Return (x, y) of the center of cell containing provided text 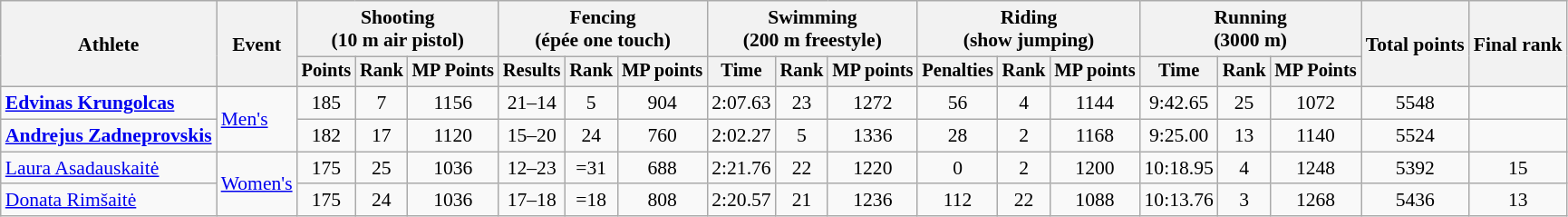
10:18.95 (1179, 168)
23 (802, 104)
1156 (453, 104)
1268 (1315, 201)
Andrejus Zadneprovskis (109, 136)
904 (662, 104)
=31 (591, 168)
Edvinas Krungolcas (109, 104)
Final rank (1518, 44)
Results (532, 72)
1144 (1095, 104)
688 (662, 168)
1248 (1315, 168)
Shooting(10 m air pistol) (398, 29)
Points (326, 72)
Riding(show jumping) (1028, 29)
808 (662, 201)
21–14 (532, 104)
760 (662, 136)
15 (1518, 168)
0 (957, 168)
1220 (872, 168)
21 (802, 201)
5548 (1416, 104)
2:21.76 (741, 168)
Athlete (109, 44)
15–20 (532, 136)
Fencing(épée one touch) (603, 29)
1336 (872, 136)
1140 (1315, 136)
2:20.57 (741, 201)
1120 (453, 136)
17 (382, 136)
10:13.76 (1179, 201)
17–18 (532, 201)
185 (326, 104)
112 (957, 201)
Penalties (957, 72)
1200 (1095, 168)
12–23 (532, 168)
2:07.63 (741, 104)
5436 (1416, 201)
7 (382, 104)
=18 (591, 201)
1272 (872, 104)
Event (257, 44)
Men's (257, 120)
Donata Rimšaitė (109, 201)
Laura Asadauskaitė (109, 168)
1072 (1315, 104)
Running(3000 m) (1251, 29)
1088 (1095, 201)
182 (326, 136)
Total points (1416, 44)
Women's (257, 183)
5524 (1416, 136)
56 (957, 104)
9:25.00 (1179, 136)
3 (1244, 201)
9:42.65 (1179, 104)
Swimming(200 m freestyle) (812, 29)
1168 (1095, 136)
1236 (872, 201)
2:02.27 (741, 136)
5392 (1416, 168)
28 (957, 136)
